Extract the (x, y) coordinate from the center of the cell holding the provided text.  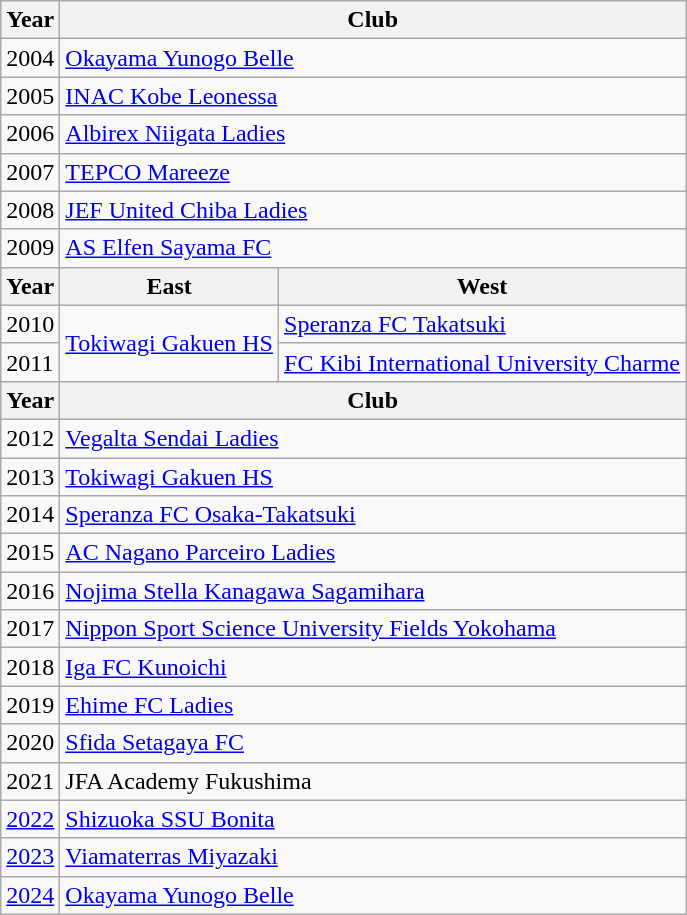
2023 (30, 857)
2007 (30, 172)
2011 (30, 362)
2022 (30, 819)
TEPCO Mareeze (373, 172)
Sfida Setagaya FC (373, 743)
2014 (30, 515)
Albirex Niigata Ladies (373, 134)
Nojima Stella Kanagawa Sagamihara (373, 591)
2006 (30, 134)
FC Kibi International University Charme (482, 362)
2009 (30, 248)
2020 (30, 743)
INAC Kobe Leonessa (373, 96)
Viamaterras Miyazaki (373, 857)
JFA Academy Fukushima (373, 781)
JEF United Chiba Ladies (373, 210)
AS Elfen Sayama FC (373, 248)
Nippon Sport Science University Fields Yokohama (373, 629)
West (482, 286)
East (170, 286)
Ehime FC Ladies (373, 705)
2019 (30, 705)
2021 (30, 781)
2013 (30, 477)
Vegalta Sendai Ladies (373, 438)
Speranza FC Takatsuki (482, 324)
Iga FC Kunoichi (373, 667)
2012 (30, 438)
2016 (30, 591)
2005 (30, 96)
2008 (30, 210)
2015 (30, 553)
2010 (30, 324)
2018 (30, 667)
2024 (30, 895)
Speranza FC Osaka-Takatsuki (373, 515)
Shizuoka SSU Bonita (373, 819)
2004 (30, 58)
2017 (30, 629)
AC Nagano Parceiro Ladies (373, 553)
